Detect which cell encompasses the target text, then output its [X, Y] center coordinate. 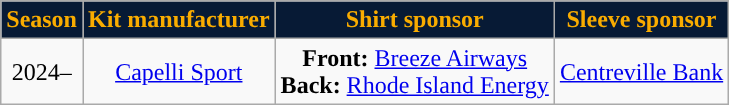
Season [42, 20]
Kit manufacturer [178, 20]
Shirt sponsor [414, 20]
2024– [42, 72]
Sleeve sponsor [641, 20]
Capelli Sport [178, 72]
Centreville Bank [641, 72]
Front: Breeze AirwaysBack: Rhode Island Energy [414, 72]
